From the cell containing the given text, extract its center point as [X, Y] coordinate. 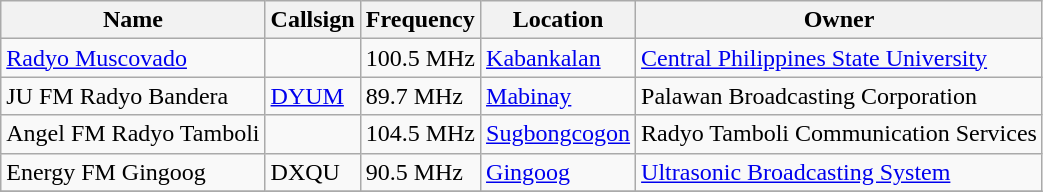
Gingoog [558, 172]
89.7 MHz [420, 96]
104.5 MHz [420, 134]
Ultrasonic Broadcasting System [840, 172]
Callsign [312, 20]
90.5 MHz [420, 172]
DYUM [312, 96]
Frequency [420, 20]
Radyo Muscovado [133, 58]
Palawan Broadcasting Corporation [840, 96]
Name [133, 20]
Central Philippines State University [840, 58]
Location [558, 20]
Sugbongcogon [558, 134]
Energy FM Gingoog [133, 172]
Owner [840, 20]
DXQU [312, 172]
Kabankalan [558, 58]
JU FM Radyo Bandera [133, 96]
Radyo Tamboli Communication Services [840, 134]
Angel FM Radyo Tamboli [133, 134]
100.5 MHz [420, 58]
Mabinay [558, 96]
